Locate the cell with the specified text and output its [x, y] center coordinate. 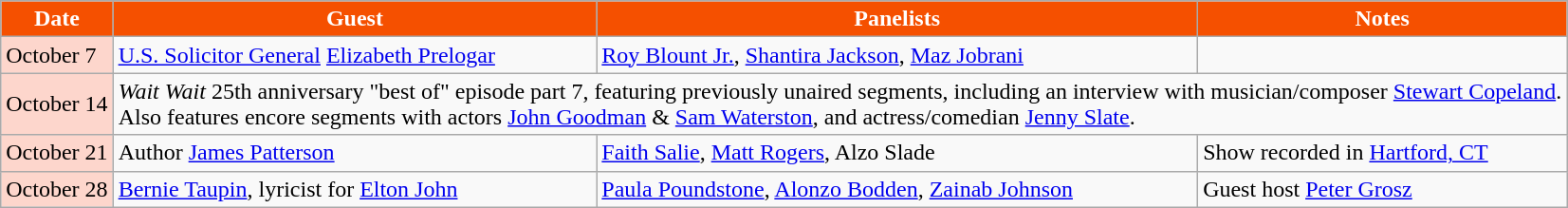
October 28 [57, 189]
October 21 [57, 153]
Author James Patterson [355, 153]
Paula Poundstone, Alonzo Bodden, Zainab Johnson [897, 189]
Date [57, 19]
Roy Blount Jr., Shantira Jackson, Maz Jobrani [897, 55]
Notes [1383, 19]
October 7 [57, 55]
October 14 [57, 104]
U.S. Solicitor General Elizabeth Prelogar [355, 55]
Faith Salie, Matt Rogers, Alzo Slade [897, 153]
Guest [355, 19]
Guest host Peter Grosz [1383, 189]
Panelists [897, 19]
Show recorded in Hartford, CT [1383, 153]
Bernie Taupin, lyricist for Elton John [355, 189]
